Scan for the cell matching the given text and deliver its [x, y] coordinate at center. 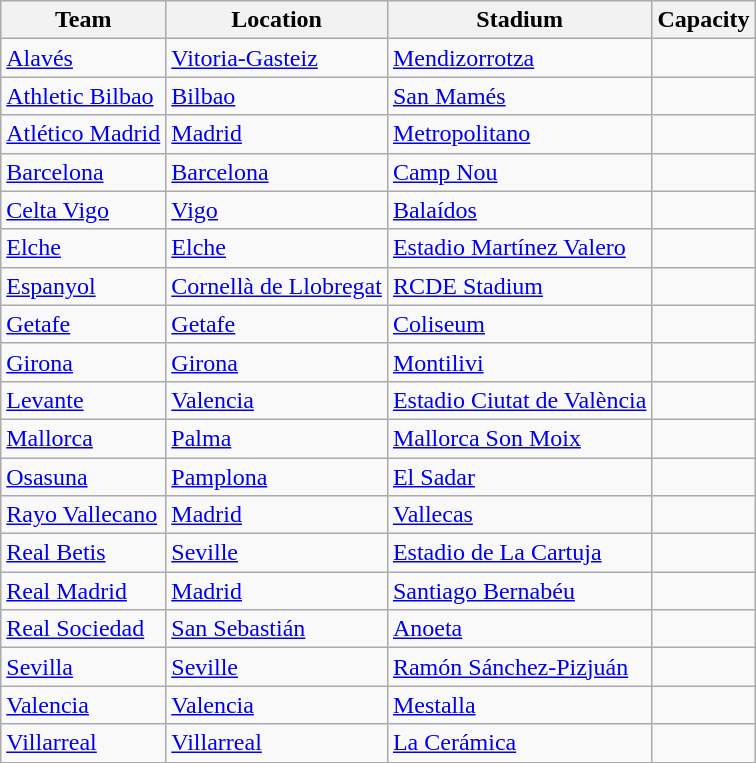
Palma [277, 438]
Santiago Bernabéu [520, 591]
Montilivi [520, 362]
Pamplona [277, 477]
Real Sociedad [84, 629]
Sevilla [84, 667]
Mallorca Son Moix [520, 438]
Balaídos [520, 210]
Team [84, 20]
Coliseum [520, 324]
Estadio Martínez Valero [520, 248]
Camp Nou [520, 172]
La Cerámica [520, 743]
San Sebastián [277, 629]
Mendizorrotza [520, 58]
Real Madrid [84, 591]
San Mamés [520, 96]
Vitoria-Gasteiz [277, 58]
Estadio Ciutat de València [520, 400]
Location [277, 20]
Capacity [704, 20]
Espanyol [84, 286]
Athletic Bilbao [84, 96]
Stadium [520, 20]
Levante [84, 400]
Real Betis [84, 553]
Anoeta [520, 629]
Mestalla [520, 705]
Metropolitano [520, 134]
Rayo Vallecano [84, 515]
Bilbao [277, 96]
Vigo [277, 210]
Ramón Sánchez-Pizjuán [520, 667]
Osasuna [84, 477]
Atlético Madrid [84, 134]
Alavés [84, 58]
Estadio de La Cartuja [520, 553]
El Sadar [520, 477]
Mallorca [84, 438]
Vallecas [520, 515]
RCDE Stadium [520, 286]
Celta Vigo [84, 210]
Cornellà de Llobregat [277, 286]
